Determine the [x, y] coordinate at the center of the cell enclosing the given text.  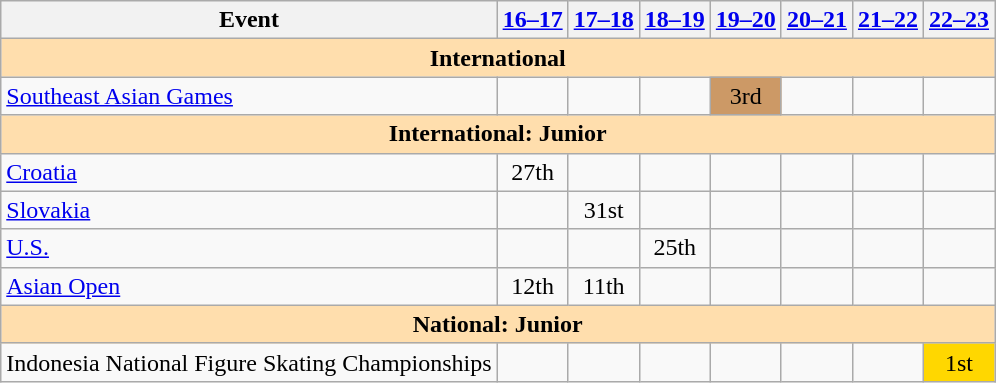
16–17 [532, 20]
3rd [746, 96]
Croatia [249, 172]
12th [532, 286]
20–21 [816, 20]
International [498, 58]
U.S. [249, 248]
Event [249, 20]
11th [604, 286]
27th [532, 172]
National: Junior [498, 324]
18–19 [674, 20]
International: Junior [498, 134]
19–20 [746, 20]
Slovakia [249, 210]
21–22 [888, 20]
Asian Open [249, 286]
17–18 [604, 20]
25th [674, 248]
22–23 [958, 20]
Southeast Asian Games [249, 96]
1st [958, 362]
Indonesia National Figure Skating Championships [249, 362]
31st [604, 210]
